From the cell containing the given text, extract its center point as (x, y) coordinate. 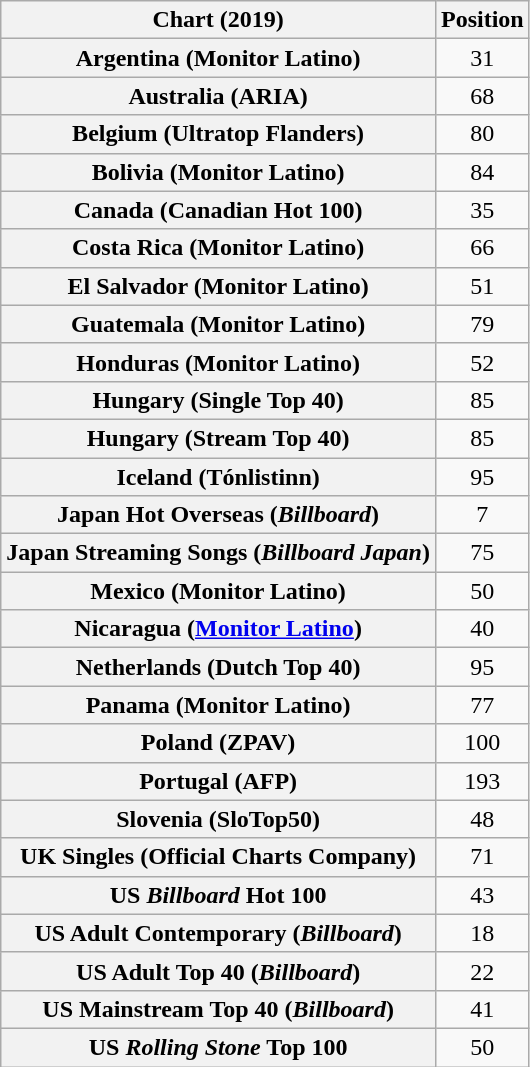
Belgium (Ultratop Flanders) (218, 134)
Honduras (Monitor Latino) (218, 362)
Netherlands (Dutch Top 40) (218, 667)
Panama (Monitor Latino) (218, 705)
US Rolling Stone Top 100 (218, 1047)
Bolivia (Monitor Latino) (218, 172)
Canada (Canadian Hot 100) (218, 210)
Mexico (Monitor Latino) (218, 591)
US Adult Contemporary (Billboard) (218, 933)
Australia (ARIA) (218, 96)
7 (482, 515)
68 (482, 96)
Poland (ZPAV) (218, 743)
51 (482, 286)
El Salvador (Monitor Latino) (218, 286)
66 (482, 248)
193 (482, 781)
UK Singles (Official Charts Company) (218, 857)
Guatemala (Monitor Latino) (218, 324)
77 (482, 705)
Costa Rica (Monitor Latino) (218, 248)
100 (482, 743)
43 (482, 895)
US Adult Top 40 (Billboard) (218, 971)
79 (482, 324)
Japan Hot Overseas (Billboard) (218, 515)
31 (482, 58)
75 (482, 553)
35 (482, 210)
Japan Streaming Songs (Billboard Japan) (218, 553)
Iceland (Tónlistinn) (218, 477)
US Billboard Hot 100 (218, 895)
Hungary (Stream Top 40) (218, 438)
Portugal (AFP) (218, 781)
Argentina (Monitor Latino) (218, 58)
Chart (2019) (218, 20)
Position (482, 20)
Nicaragua (Monitor Latino) (218, 629)
52 (482, 362)
84 (482, 172)
41 (482, 1009)
18 (482, 933)
40 (482, 629)
Hungary (Single Top 40) (218, 400)
US Mainstream Top 40 (Billboard) (218, 1009)
71 (482, 857)
48 (482, 819)
Slovenia (SloTop50) (218, 819)
22 (482, 971)
80 (482, 134)
